Provide the (x, y) coordinate of the cell's center where the given text is located.  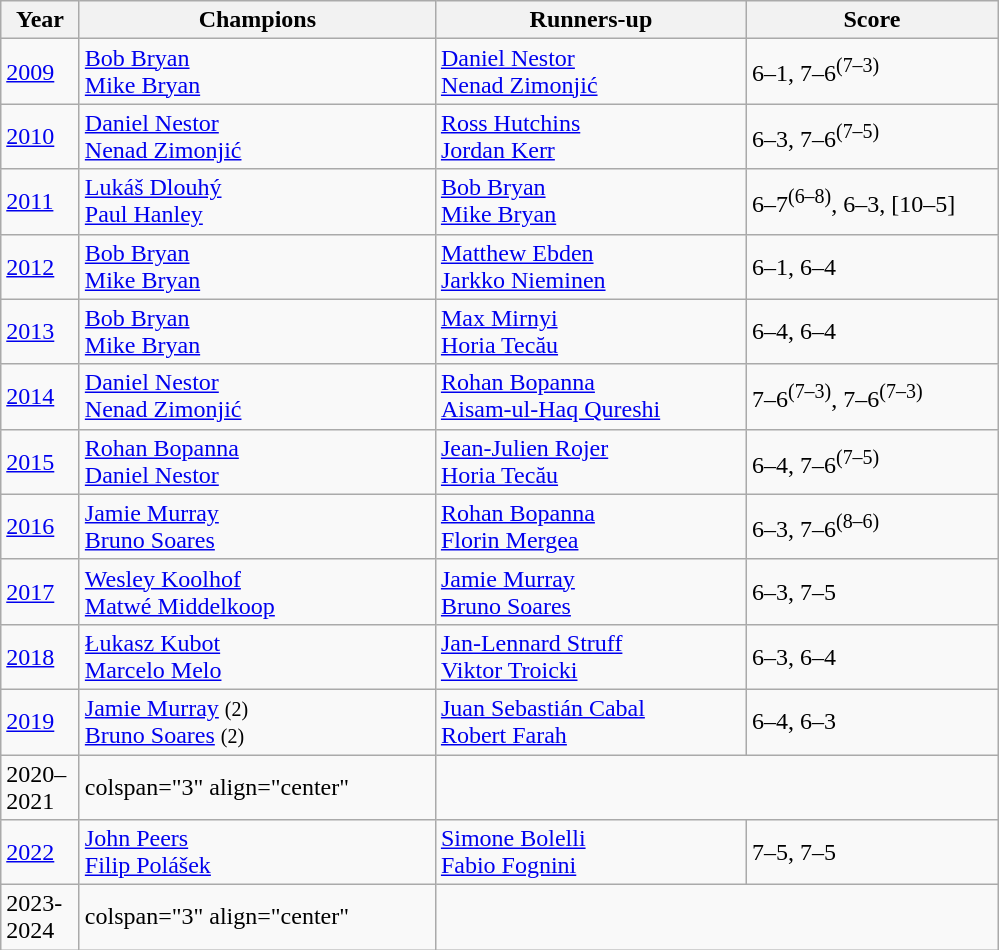
2022 (40, 852)
Runners-up (590, 20)
Ross Hutchins Jordan Kerr (590, 136)
2013 (40, 332)
Score (872, 20)
Jan-Lennard Struff Viktor Troicki (590, 656)
Matthew Ebden Jarkko Nieminen (590, 266)
6–1, 6–4 (872, 266)
6–1, 7–6(7–3) (872, 72)
6–7(6–8), 6–3, [10–5] (872, 202)
Max Mirnyi Horia Tecău (590, 332)
2017 (40, 592)
John Peers Filip Polášek (257, 852)
6–4, 7–6(7–5) (872, 462)
Rohan Bopanna Florin Mergea (590, 526)
6–4, 6–4 (872, 332)
6–3, 6–4 (872, 656)
2019 (40, 722)
Champions (257, 20)
2018 (40, 656)
7–5, 7–5 (872, 852)
6–3, 7–6(7–5) (872, 136)
6–3, 7–5 (872, 592)
2023-2024 (40, 918)
2011 (40, 202)
7–6(7–3), 7–6(7–3) (872, 396)
6–4, 6–3 (872, 722)
Lukáš Dlouhý Paul Hanley (257, 202)
2010 (40, 136)
Year (40, 20)
2014 (40, 396)
Rohan Bopanna Aisam-ul-Haq Qureshi (590, 396)
Juan Sebastián Cabal Robert Farah (590, 722)
Jamie Murray (2) Bruno Soares (2) (257, 722)
Łukasz Kubot Marcelo Melo (257, 656)
Jean-Julien Rojer Horia Tecău (590, 462)
6–3, 7–6(8–6) (872, 526)
Simone Bolelli Fabio Fognini (590, 852)
Rohan Bopanna Daniel Nestor (257, 462)
2009 (40, 72)
2015 (40, 462)
2020–2021 (40, 786)
2016 (40, 526)
Wesley Koolhof Matwé Middelkoop (257, 592)
2012 (40, 266)
